Extract the (X, Y) coordinate from the center of the cell holding the provided text.  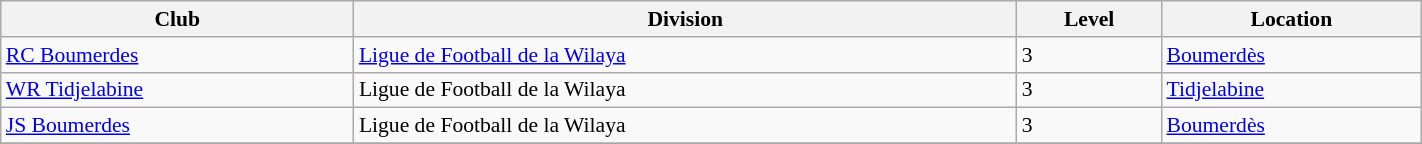
Location (1292, 19)
WR Tidjelabine (178, 90)
JS Boumerdes (178, 126)
Tidjelabine (1292, 90)
RC Boumerdes (178, 55)
Club (178, 19)
Division (686, 19)
Level (1090, 19)
